Determine the (x, y) coordinate at the center of the cell enclosing the given text.  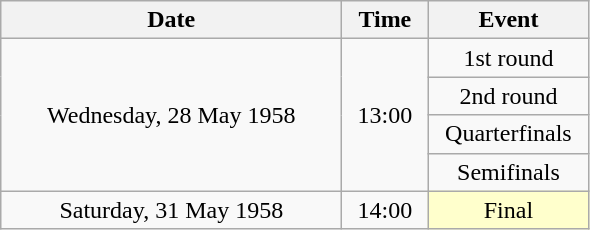
1st round (508, 58)
Quarterfinals (508, 134)
Time (385, 20)
Saturday, 31 May 1958 (172, 210)
13:00 (385, 115)
Wednesday, 28 May 1958 (172, 115)
Date (172, 20)
Event (508, 20)
14:00 (385, 210)
2nd round (508, 96)
Semifinals (508, 172)
Final (508, 210)
